Identify which cell holds the provided text, then report its (X, Y) central coordinate. 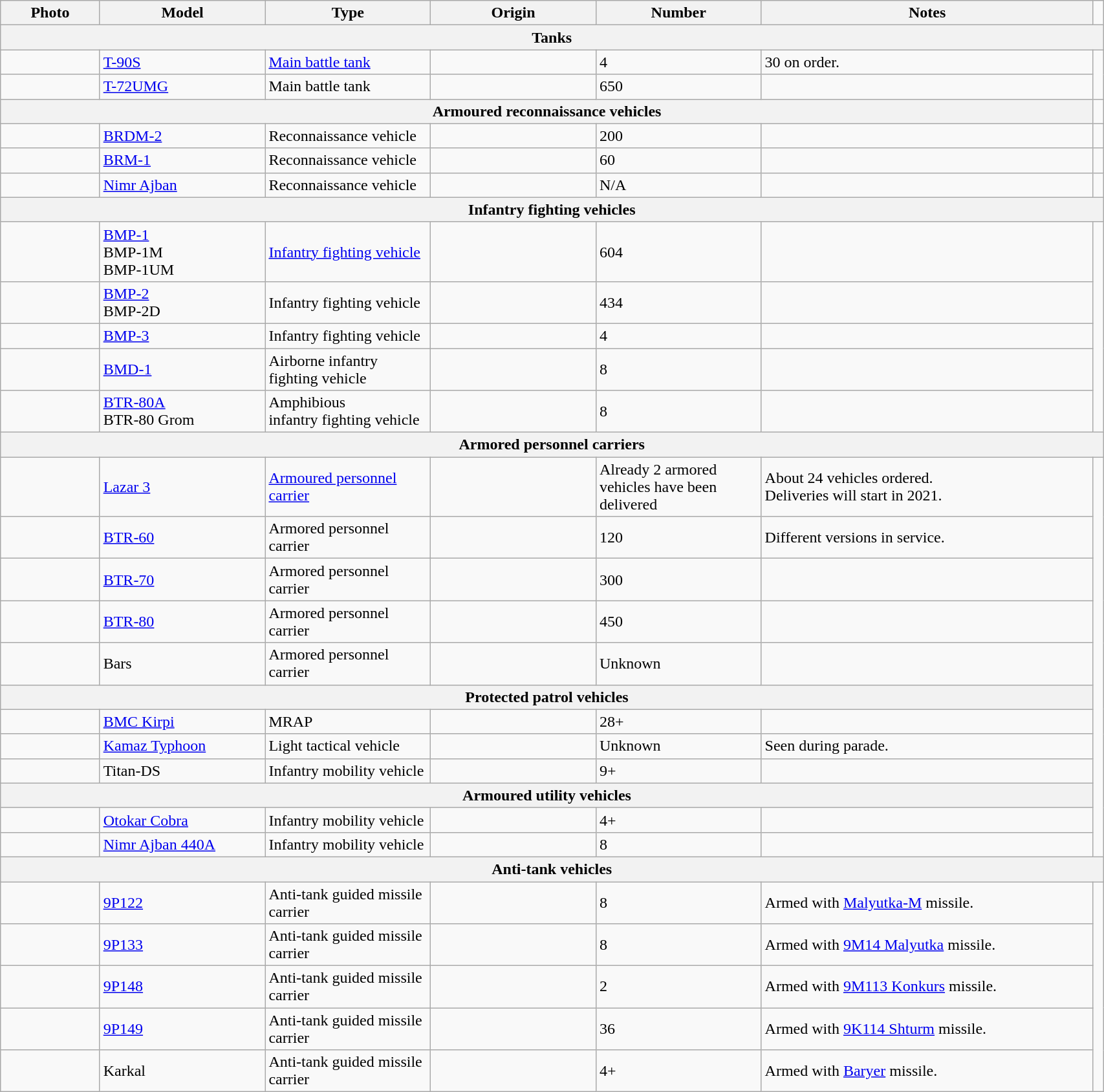
Infantry fighting vehicles (552, 209)
Nimr Ajban 440A (182, 844)
Armored personnel carriers (552, 445)
650 (678, 87)
604 (678, 252)
Armoured utility vehicles (547, 795)
MRAP (348, 722)
Photo (50, 13)
Airborne infantry fighting vehicle (348, 369)
30 on order. (927, 62)
Otokar Cobra (182, 820)
36 (678, 1029)
BRDM-2 (182, 136)
BTR-80 (182, 622)
9P148 (182, 987)
BMP-3 (182, 336)
450 (678, 622)
Lazar 3 (182, 487)
Armoured personnel carrier (348, 487)
Seen during parade. (927, 746)
BTR-80ABTR-80 Grom (182, 411)
9+ (678, 771)
T-90S (182, 62)
N/A (678, 185)
Armed with 9M14 Malyutka missile. (927, 945)
60 (678, 160)
BMP-2BMP-2D (182, 303)
Armed with 9M113 Konkurs missile. (927, 987)
Armed with Baryer missile. (927, 1071)
Karkal (182, 1071)
Titan-DS (182, 771)
Light tactical vehicle (348, 746)
28+ (678, 722)
BTR-60 (182, 538)
Model (182, 13)
200 (678, 136)
T-72UMG (182, 87)
Origin (514, 13)
Notes (927, 13)
BTR-70 (182, 579)
120 (678, 538)
Anti-tank vehicles (552, 869)
About 24 vehicles ordered.Deliveries will start in 2021. (927, 487)
9P133 (182, 945)
9P149 (182, 1029)
Number (678, 13)
9P122 (182, 903)
434 (678, 303)
2 (678, 987)
Different versions in service. (927, 538)
Armed with 9K114 Shturm missile. (927, 1029)
Armed with Malyutka-M missile. (927, 903)
Already 2 armored vehicles have been delivered (678, 487)
BMP-1BMP-1MBMP-1UM (182, 252)
Nimr Ajban (182, 185)
Protected patrol vehicles (547, 697)
Amphibiousinfantry fighting vehicle (348, 411)
BMD-1 (182, 369)
Tanks (552, 37)
BRM-1 (182, 160)
300 (678, 579)
BMC Kirpi (182, 722)
Kamaz Typhoon (182, 746)
Armoured reconnaissance vehicles (547, 111)
Bars (182, 663)
Type (348, 13)
